Scan for the cell matching the given text and deliver its (x, y) coordinate at center. 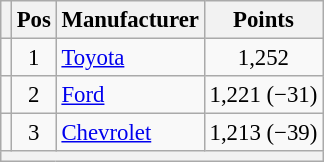
Points (263, 20)
1,213 (−39) (263, 133)
3 (34, 133)
Pos (34, 20)
2 (34, 95)
1,221 (−31) (263, 95)
Ford (130, 95)
1,252 (263, 58)
Manufacturer (130, 20)
1 (34, 58)
Chevrolet (130, 133)
Toyota (130, 58)
